Locate the cell with the specified text and output its (X, Y) center coordinate. 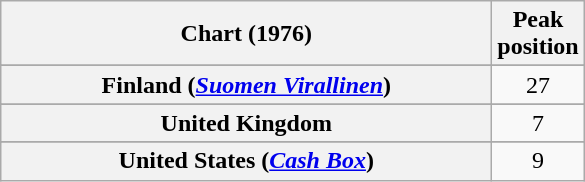
Finland (Suomen Virallinen) (246, 85)
Peakposition (538, 34)
27 (538, 85)
7 (538, 123)
United Kingdom (246, 123)
Chart (1976) (246, 34)
9 (538, 161)
United States (Cash Box) (246, 161)
